Identify which cell holds the provided text, then report its [X, Y] central coordinate. 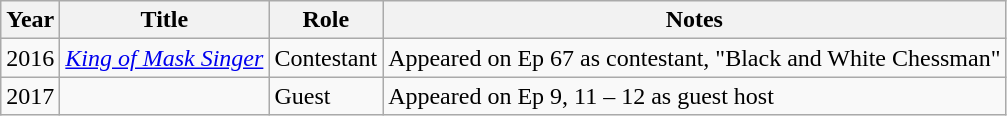
Notes [694, 20]
Guest [326, 96]
Appeared on Ep 9, 11 – 12 as guest host [694, 96]
2017 [30, 96]
King of Mask Singer [164, 58]
2016 [30, 58]
Role [326, 20]
Appeared on Ep 67 as contestant, "Black and White Chessman" [694, 58]
Title [164, 20]
Contestant [326, 58]
Year [30, 20]
